Find where the given text appears and provide that cell's center as (x, y) coordinate. 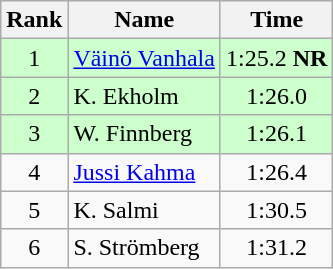
3 (34, 134)
5 (34, 210)
Name (144, 20)
1:30.5 (276, 210)
Time (276, 20)
Rank (34, 20)
1:26.1 (276, 134)
6 (34, 248)
Jussi Kahma (144, 172)
1:25.2 NR (276, 58)
1 (34, 58)
K. Ekholm (144, 96)
K. Salmi (144, 210)
4 (34, 172)
W. Finnberg (144, 134)
S. Strömberg (144, 248)
2 (34, 96)
1:26.0 (276, 96)
1:26.4 (276, 172)
Väinö Vanhala (144, 58)
1:31.2 (276, 248)
